Output the [X, Y] coordinate of the center of the cell containing the given text.  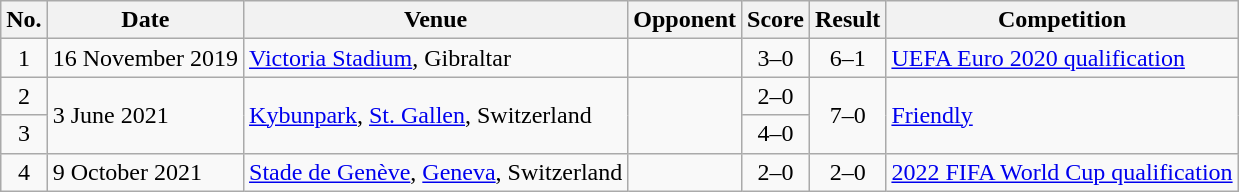
3 June 2021 [145, 115]
3–0 [776, 58]
UEFA Euro 2020 qualification [1062, 58]
4–0 [776, 134]
Score [776, 20]
Opponent [685, 20]
1 [24, 58]
Kybunpark, St. Gallen, Switzerland [436, 115]
Stade de Genève, Geneva, Switzerland [436, 172]
No. [24, 20]
3 [24, 134]
9 October 2021 [145, 172]
4 [24, 172]
16 November 2019 [145, 58]
Competition [1062, 20]
2022 FIFA World Cup qualification [1062, 172]
Result [847, 20]
7–0 [847, 115]
2 [24, 96]
Friendly [1062, 115]
Venue [436, 20]
Victoria Stadium, Gibraltar [436, 58]
Date [145, 20]
6–1 [847, 58]
